Search for the cell housing the specified text and yield its [x, y] center coordinate. 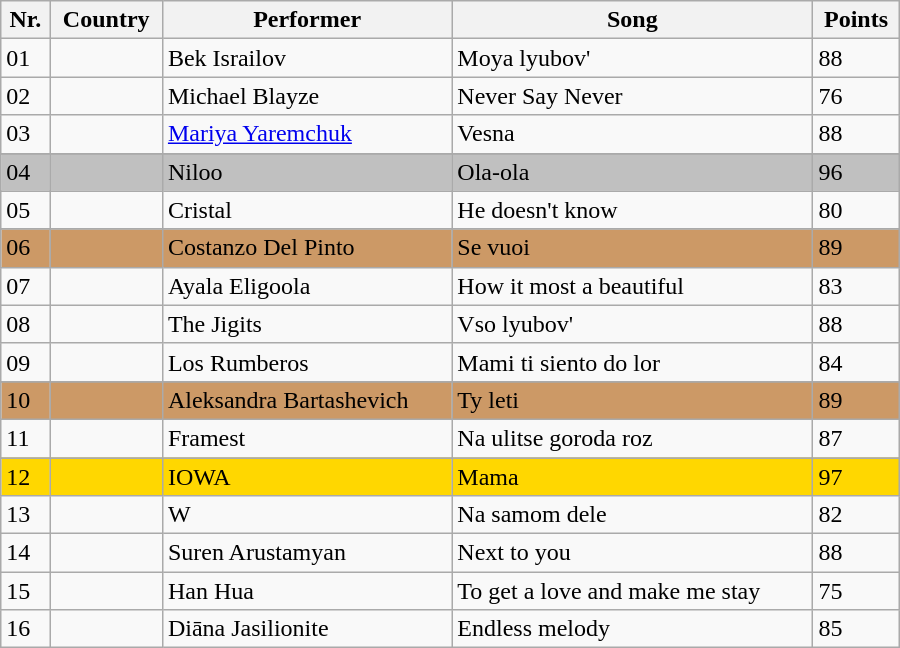
09 [26, 362]
12 [26, 477]
Nr. [26, 20]
85 [856, 629]
Ola-ola [632, 172]
Next to you [632, 553]
Diāna Jasilionite [306, 629]
Bek Israilov [306, 58]
The Jigits [306, 324]
76 [856, 96]
Aleksandra Bartashevich [306, 400]
05 [26, 210]
Se vuoi [632, 248]
14 [26, 553]
Moya lyubov' [632, 58]
Vesna [632, 134]
03 [26, 134]
Vso lyubov' [632, 324]
How it most a beautiful [632, 286]
08 [26, 324]
11 [26, 438]
Costanzo Del Pinto [306, 248]
Points [856, 20]
Mama [632, 477]
Song [632, 20]
Mami ti siento do lor [632, 362]
04 [26, 172]
80 [856, 210]
96 [856, 172]
02 [26, 96]
Han Hua [306, 591]
Na ulitse goroda roz [632, 438]
He doesn't know [632, 210]
W [306, 515]
01 [26, 58]
13 [26, 515]
Mariya Yaremchuk [306, 134]
15 [26, 591]
07 [26, 286]
Never Say Never [632, 96]
IOWA [306, 477]
82 [856, 515]
75 [856, 591]
Michael Blayze [306, 96]
83 [856, 286]
Suren Arustamyan [306, 553]
Ayala Eligoola [306, 286]
To get a love and make me stay [632, 591]
Niloo [306, 172]
Framest [306, 438]
Na samom dele [632, 515]
84 [856, 362]
97 [856, 477]
16 [26, 629]
Ty leti [632, 400]
Los Rumberos [306, 362]
Endless melody [632, 629]
87 [856, 438]
06 [26, 248]
Cristal [306, 210]
Country [106, 20]
Performer [306, 20]
10 [26, 400]
